Return (X, Y) of the center of cell containing provided text 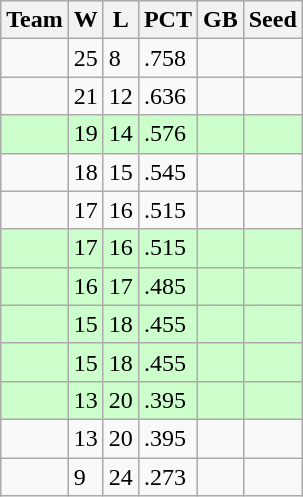
GB (220, 20)
19 (86, 134)
Seed (272, 20)
.545 (168, 172)
PCT (168, 20)
.758 (168, 58)
12 (120, 96)
14 (120, 134)
W (86, 20)
24 (120, 477)
.485 (168, 286)
.576 (168, 134)
25 (86, 58)
.636 (168, 96)
8 (120, 58)
9 (86, 477)
21 (86, 96)
L (120, 20)
.273 (168, 477)
Team (35, 20)
